Detect which cell encompasses the target text, then output its [x, y] center coordinate. 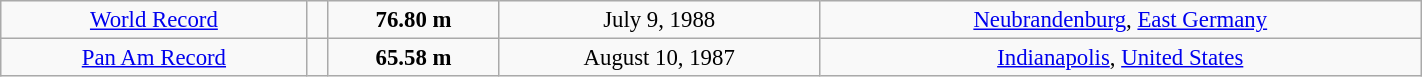
65.58 m [414, 58]
July 9, 1988 [659, 20]
Neubrandenburg, East Germany [1120, 20]
76.80 m [414, 20]
Pan Am Record [154, 58]
World Record [154, 20]
Indianapolis, United States [1120, 58]
August 10, 1987 [659, 58]
